Find where the given text appears and provide that cell's center as (X, Y) coordinate. 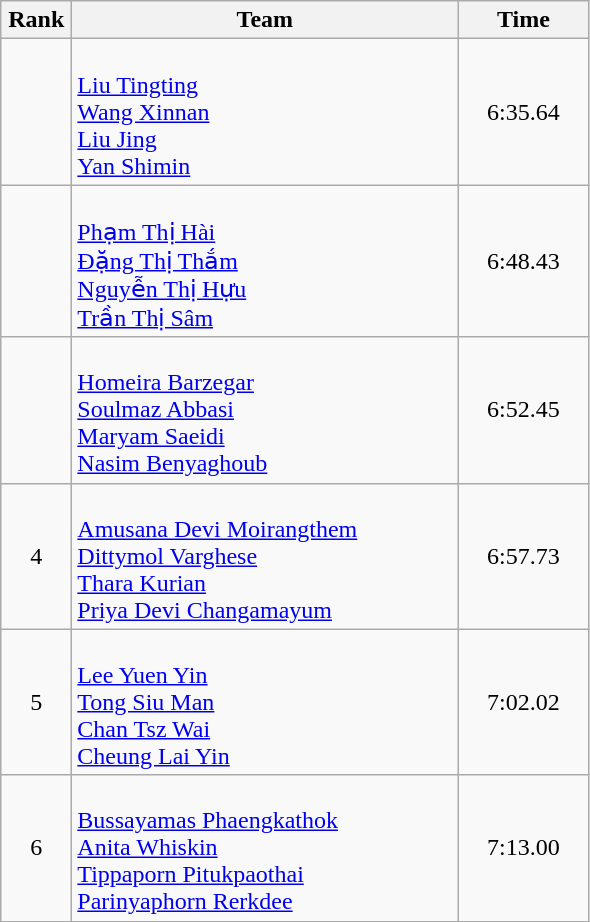
6:35.64 (524, 112)
7:02.02 (524, 702)
Bussayamas PhaengkathokAnita WhiskinTippaporn PitukpaothaiParinyaphorn Rerkdee (265, 848)
Lee Yuen YinTong Siu ManChan Tsz WaiCheung Lai Yin (265, 702)
6:48.43 (524, 261)
Amusana Devi MoirangthemDittymol VargheseThara KurianPriya Devi Changamayum (265, 556)
4 (36, 556)
Phạm Thị HàiĐặng Thị ThắmNguyễn Thị HựuTrần Thị Sâm (265, 261)
7:13.00 (524, 848)
6:52.45 (524, 410)
5 (36, 702)
6:57.73 (524, 556)
Liu TingtingWang XinnanLiu JingYan Shimin (265, 112)
Rank (36, 20)
Homeira BarzegarSoulmaz AbbasiMaryam SaeidiNasim Benyaghoub (265, 410)
Time (524, 20)
6 (36, 848)
Team (265, 20)
